Return the [X, Y] coordinate for the center point of the cell that contains the specified text.  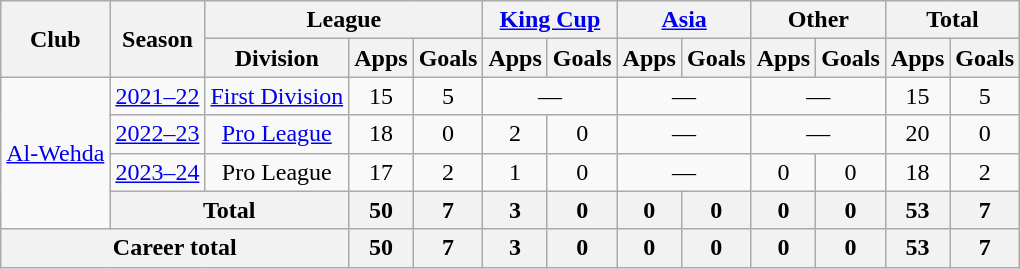
King Cup [550, 20]
2021–22 [158, 96]
Other [818, 20]
Career total [175, 248]
20 [917, 134]
2023–24 [158, 172]
League [344, 20]
Asia [684, 20]
1 [515, 172]
17 [381, 172]
Season [158, 39]
First Division [277, 96]
Club [56, 39]
2022–23 [158, 134]
Al-Wehda [56, 153]
Division [277, 58]
